Determine the [x, y] coordinate at the center of the cell enclosing the given text.  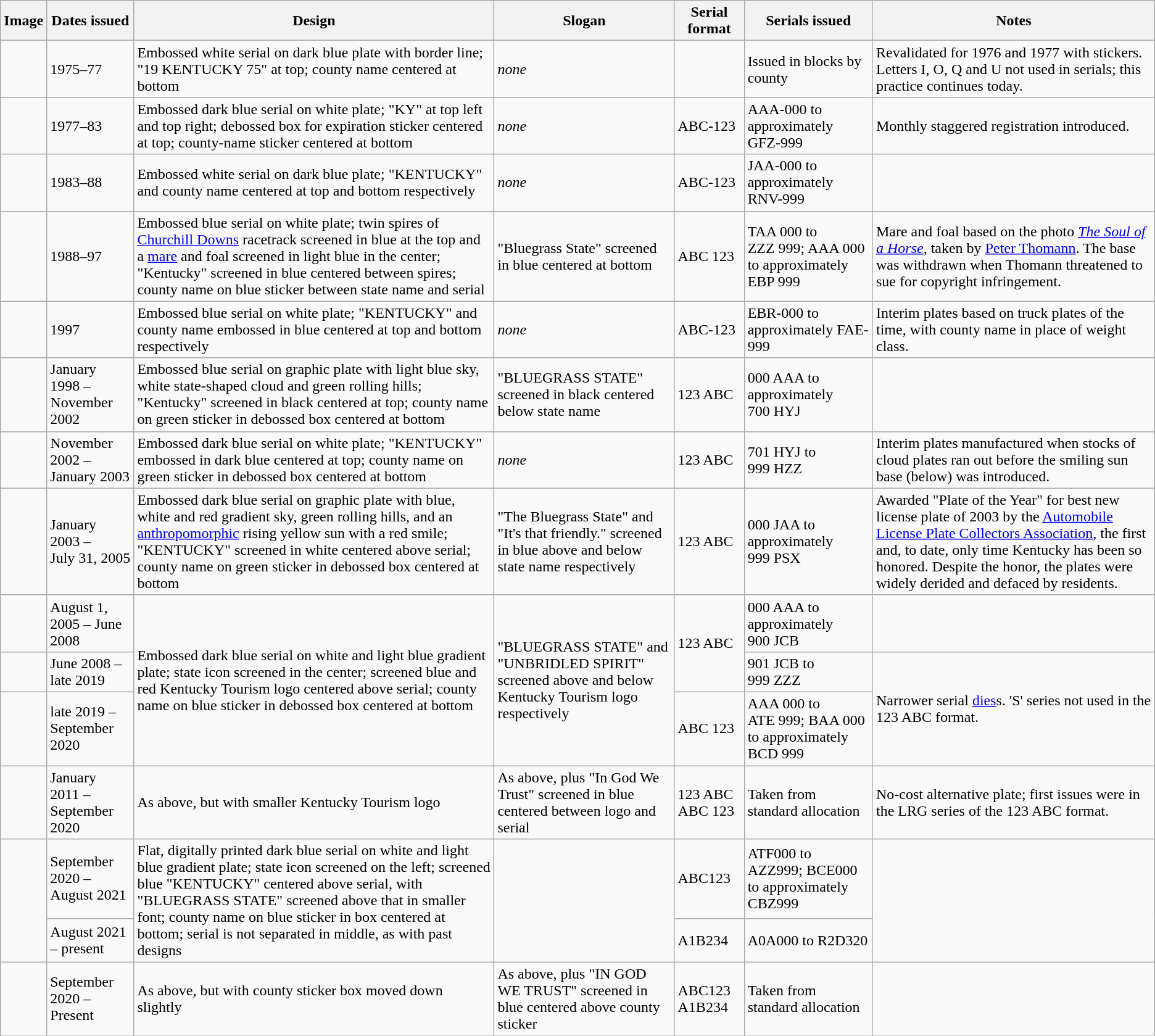
August 2021 – present [90, 940]
ATF000 to AZZ999; BCE000 to approximately CBZ999 [808, 879]
September 2020 – Present [90, 1000]
1988–97 [90, 256]
1983–88 [90, 183]
EBR-000 to approximately FAE-999 [808, 329]
Revalidated for 1976 and 1977 with stickers. Letters I, O, Q and U not used in serials; this practice continues today. [1013, 69]
A0A000 to R2D320 [808, 940]
A1B234 [710, 940]
"Bluegrass State" screened in blue centered at bottom [584, 256]
Dates issued [90, 21]
June 2008 – late 2019 [90, 671]
000 AAA to approximately 700 HYJ [808, 395]
Embossed white serial on dark blue plate with border line; "19 KENTUCKY 75" at top; county name centered at bottom [314, 69]
As above, but with smaller Kentucky Tourism logo [314, 802]
Embossed blue serial on white plate; "KENTUCKY" and county name embossed in blue centered at top and bottom respectively [314, 329]
Serial format [710, 21]
901 JCB to 999 ZZZ [808, 671]
September 2020 –August 2021 [90, 879]
Interim plates based on truck plates of the time, with county name in place of weight class. [1013, 329]
"BLUEGRASS STATE" and "UNBRIDLED SPIRIT" screened above and below Kentucky Tourism logo respectively [584, 680]
Serials issued [808, 21]
Image [23, 21]
ABC123 [710, 879]
November 2002 – January 2003 [90, 460]
January 2011 – September 2020 [90, 802]
Slogan [584, 21]
As above, but with county sticker box moved down slightly [314, 1000]
ABC123 A1B234 [710, 1000]
AAA-000 to approximately GFZ-999 [808, 126]
No-cost alternative plate; first issues were in the LRG series of the 123 ABC format. [1013, 802]
August 1, 2005 – June2008 [90, 623]
000 AAA to approximately 900 JCB [808, 623]
701 HYJ to 999 HZZ [808, 460]
January 1998 – November 2002 [90, 395]
"The Bluegrass State" and "It's that friendly." screened in blue above and below state name respectively [584, 542]
Narrower serial diess. 'S' series not used in the 123 ABC format. [1013, 708]
1975–77 [90, 69]
1977–83 [90, 126]
Notes [1013, 21]
Issued in blocks by county [808, 69]
123 ABCABC 123 [710, 802]
000 JAA to approximately 999 PSX [808, 542]
AAA 000 to ATE 999; BAA 000 to approximately BCD 999 [808, 728]
TAA 000 to ZZZ 999; AAA 000 to approximately EBP 999 [808, 256]
"BLUEGRASS STATE" screened in black centered below state name [584, 395]
1997 [90, 329]
Monthly staggered registration introduced. [1013, 126]
As above, plus "IN GOD WE TRUST" screened in blue centered above county sticker [584, 1000]
JAA-000 to approximately RNV-999 [808, 183]
Design [314, 21]
January 2003 –July 31, 2005 [90, 542]
late 2019 – September 2020 [90, 728]
As above, plus "In God We Trust" screened in blue centered between logo and serial [584, 802]
Embossed white serial on dark blue plate; "KENTUCKY" and county name centered at top and bottom respectively [314, 183]
Interim plates manufactured when stocks of cloud plates ran out before the smiling sun base (below) was introduced. [1013, 460]
